Find where the given text appears and provide that cell's center as (X, Y) coordinate. 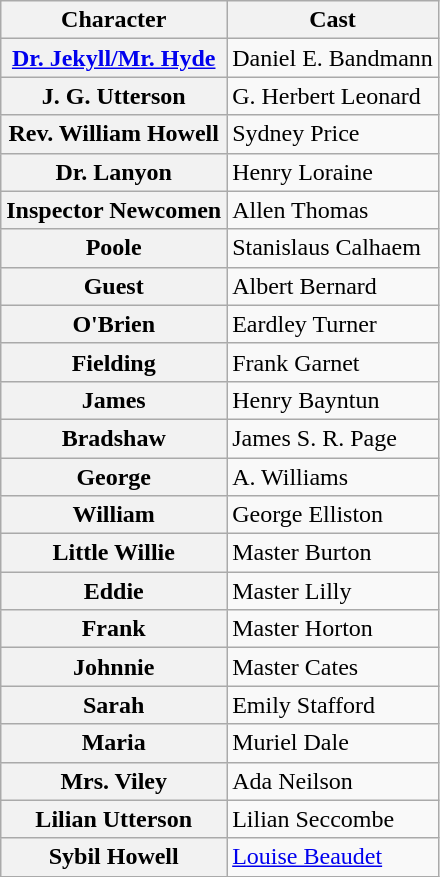
Daniel E. Bandmann (333, 58)
Little Willie (114, 553)
Rev. William Howell (114, 134)
Dr. Lanyon (114, 172)
Guest (114, 286)
Louise Beaudet (333, 857)
Fielding (114, 362)
Maria (114, 743)
Dr. Jekyll/Mr. Hyde (114, 58)
Master Lilly (333, 591)
J. G. Utterson (114, 96)
Cast (333, 20)
Master Horton (333, 629)
George Elliston (333, 515)
Mrs. Viley (114, 781)
Master Cates (333, 667)
Allen Thomas (333, 210)
Poole (114, 248)
William (114, 515)
Eardley Turner (333, 324)
Frank Garnet (333, 362)
George (114, 477)
O'Brien (114, 324)
Henry Loraine (333, 172)
Eddie (114, 591)
Sydney Price (333, 134)
Muriel Dale (333, 743)
G. Herbert Leonard (333, 96)
Henry Bayntun (333, 400)
Sarah (114, 705)
Emily Stafford (333, 705)
James (114, 400)
James S. R. Page (333, 438)
Albert Bernard (333, 286)
Lilian Utterson (114, 819)
Stanislaus Calhaem (333, 248)
A. Williams (333, 477)
Frank (114, 629)
Ada Neilson (333, 781)
Master Burton (333, 553)
Lilian Seccombe (333, 819)
Sybil Howell (114, 857)
Johnnie (114, 667)
Bradshaw (114, 438)
Inspector Newcomen (114, 210)
Character (114, 20)
